For the text-containing cell, return its midpoint in (X, Y) coordinate format. 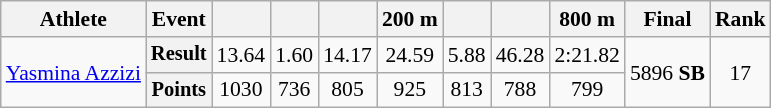
2:21.82 (586, 55)
5.88 (467, 55)
Final (668, 19)
Athlete (74, 19)
Rank (740, 19)
Points (179, 90)
925 (410, 90)
Yasmina Azzizi (74, 72)
17 (740, 72)
788 (520, 90)
200 m (410, 19)
46.28 (520, 55)
736 (294, 90)
799 (586, 90)
24.59 (410, 55)
1.60 (294, 55)
Result (179, 55)
805 (348, 90)
1030 (242, 90)
800 m (586, 19)
13.64 (242, 55)
5896 SB (668, 72)
Event (179, 19)
813 (467, 90)
14.17 (348, 55)
